Output the (X, Y) coordinate of the center of the cell containing the given text.  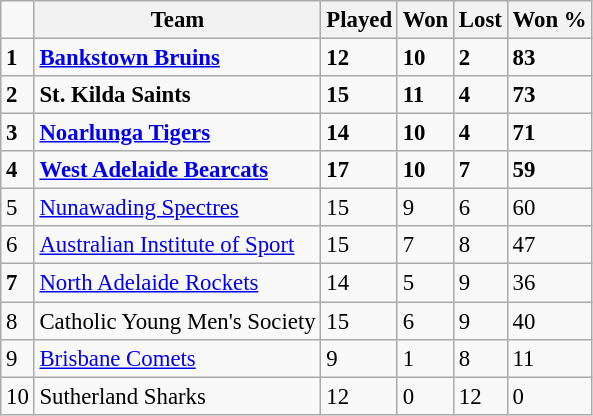
Brisbane Comets (178, 358)
40 (550, 321)
Catholic Young Men's Society (178, 321)
17 (359, 170)
47 (550, 245)
St. Kilda Saints (178, 95)
Lost (481, 20)
West Adelaide Bearcats (178, 170)
71 (550, 133)
Noarlunga Tigers (178, 133)
60 (550, 208)
Won (425, 20)
Nunawading Spectres (178, 208)
3 (18, 133)
North Adelaide Rockets (178, 283)
36 (550, 283)
59 (550, 170)
Bankstown Bruins (178, 58)
Won % (550, 20)
Played (359, 20)
Team (178, 20)
73 (550, 95)
Sutherland Sharks (178, 396)
83 (550, 58)
Australian Institute of Sport (178, 245)
